Detect which cell encompasses the target text, then output its (X, Y) center coordinate. 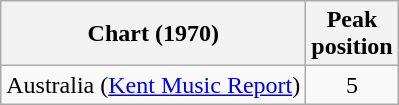
Chart (1970) (154, 34)
Australia (Kent Music Report) (154, 85)
5 (352, 85)
Peakposition (352, 34)
